Scan for the cell matching the given text and deliver its [X, Y] coordinate at center. 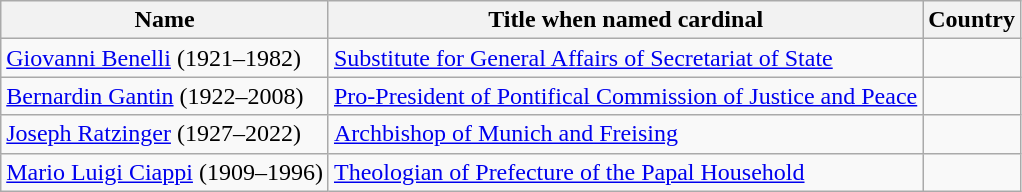
Giovanni Benelli (1921–1982) [165, 58]
Theologian of Prefecture of the Papal Household [625, 172]
Joseph Ratzinger (1927–2022) [165, 134]
Title when named cardinal [625, 20]
Substitute for General Affairs of Secretariat of State [625, 58]
Country [972, 20]
Archbishop of Munich and Freising [625, 134]
Mario Luigi Ciappi (1909–1996) [165, 172]
Name [165, 20]
Bernardin Gantin (1922–2008) [165, 96]
Pro-President of Pontifical Commission of Justice and Peace [625, 96]
